For the text-containing cell, return its midpoint in (X, Y) coordinate format. 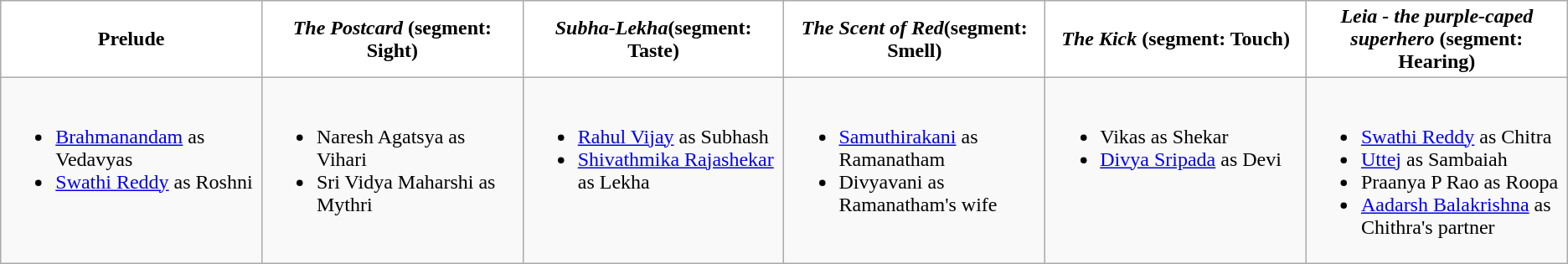
Leia - the purple-caped superhero (segment: Hearing) (1436, 39)
Prelude (132, 39)
Brahmanandam as VedavyasSwathi Reddy as Roshni (132, 171)
The Scent of Red(segment: Smell) (915, 39)
The Kick (segment: Touch) (1176, 39)
Rahul Vijay as SubhashShivathmika Rajashekar as Lekha (653, 171)
The Postcard (segment: Sight) (392, 39)
Subha-Lekha(segment: Taste) (653, 39)
Samuthirakani as RamanathamDivyavani as Ramanatham's wife (915, 171)
Naresh Agatsya as VihariSri Vidya Maharshi as Mythri (392, 171)
Swathi Reddy as ChitraUttej as SambaiahPraanya P Rao as RoopaAadarsh Balakrishna as Chithra's partner (1436, 171)
Vikas as ShekarDivya Sripada as Devi (1176, 171)
